Find where the given text appears and provide that cell's center as (x, y) coordinate. 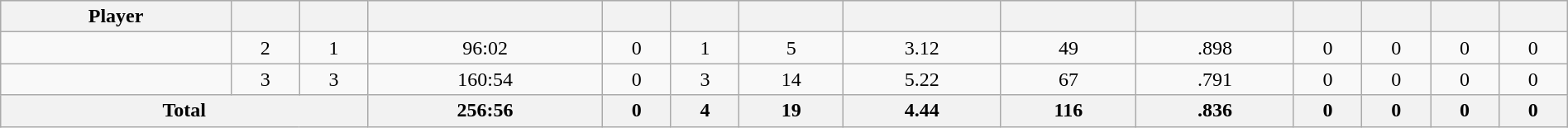
14 (791, 79)
3.12 (922, 48)
5 (791, 48)
.898 (1215, 48)
160:54 (485, 79)
4 (705, 111)
5.22 (922, 79)
19 (791, 111)
2 (265, 48)
Total (184, 111)
49 (1068, 48)
256:56 (485, 111)
116 (1068, 111)
.836 (1215, 111)
.791 (1215, 79)
67 (1068, 79)
Player (116, 17)
4.44 (922, 111)
96:02 (485, 48)
